Pinpoint the cell where the given text exists, returning its [x, y] midpoint coordinate. 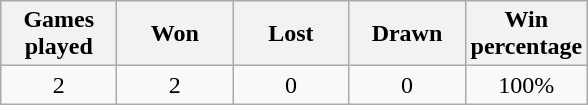
Games played [59, 34]
Drawn [407, 34]
Won [175, 34]
100% [526, 85]
Lost [291, 34]
Win percentage [526, 34]
